Return the [X, Y] coordinate for the center point of the cell that contains the specified text.  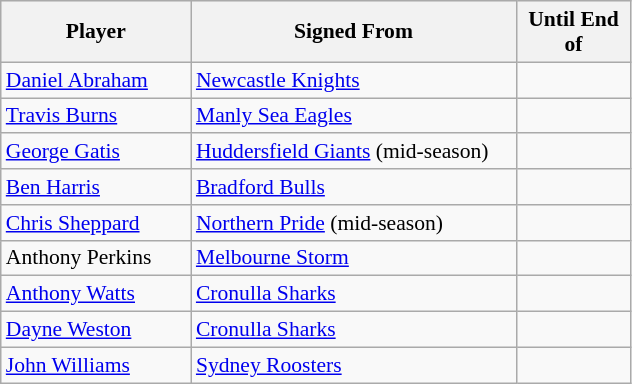
Newcastle Knights [354, 80]
Until End of [574, 32]
Huddersfield Giants (mid-season) [354, 152]
Ben Harris [96, 187]
Bradford Bulls [354, 187]
George Gatis [96, 152]
Signed From [354, 32]
Player [96, 32]
Travis Burns [96, 116]
Daniel Abraham [96, 80]
Manly Sea Eagles [354, 116]
Chris Sheppard [96, 223]
Melbourne Storm [354, 258]
Northern Pride (mid-season) [354, 223]
John Williams [96, 365]
Dayne Weston [96, 330]
Sydney Roosters [354, 365]
Anthony Perkins [96, 258]
Anthony Watts [96, 294]
